Locate the cell with the specified text and output its (X, Y) center coordinate. 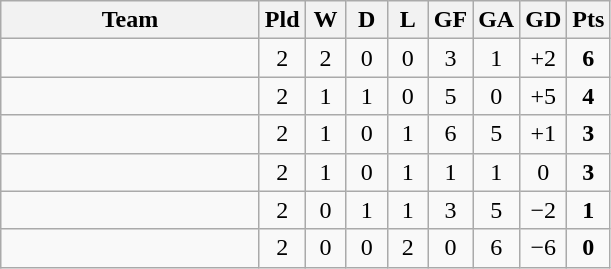
−2 (544, 210)
+2 (544, 58)
D (366, 20)
+1 (544, 134)
Pld (282, 20)
W (326, 20)
GA (496, 20)
4 (588, 96)
+5 (544, 96)
GF (450, 20)
Team (130, 20)
GD (544, 20)
L (408, 20)
Pts (588, 20)
−6 (544, 248)
